Pinpoint the cell where the given text exists, returning its [x, y] midpoint coordinate. 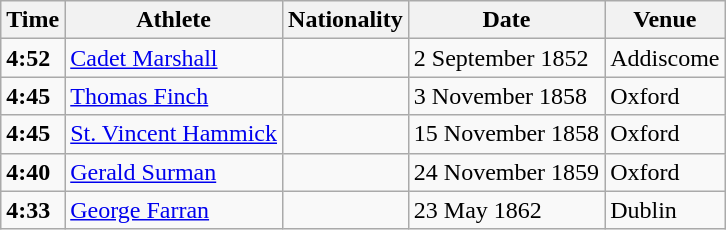
George Farran [174, 210]
Venue [665, 20]
Date [506, 20]
2 September 1852 [506, 58]
Athlete [174, 20]
4:40 [33, 172]
24 November 1859 [506, 172]
Nationality [346, 20]
4:52 [33, 58]
Addiscome [665, 58]
Gerald Surman [174, 172]
4:33 [33, 210]
Thomas Finch [174, 96]
3 November 1858 [506, 96]
Dublin [665, 210]
Time [33, 20]
Cadet Marshall [174, 58]
St. Vincent Hammick [174, 134]
15 November 1858 [506, 134]
23 May 1862 [506, 210]
